For the text-containing cell, return its midpoint in [X, Y] coordinate format. 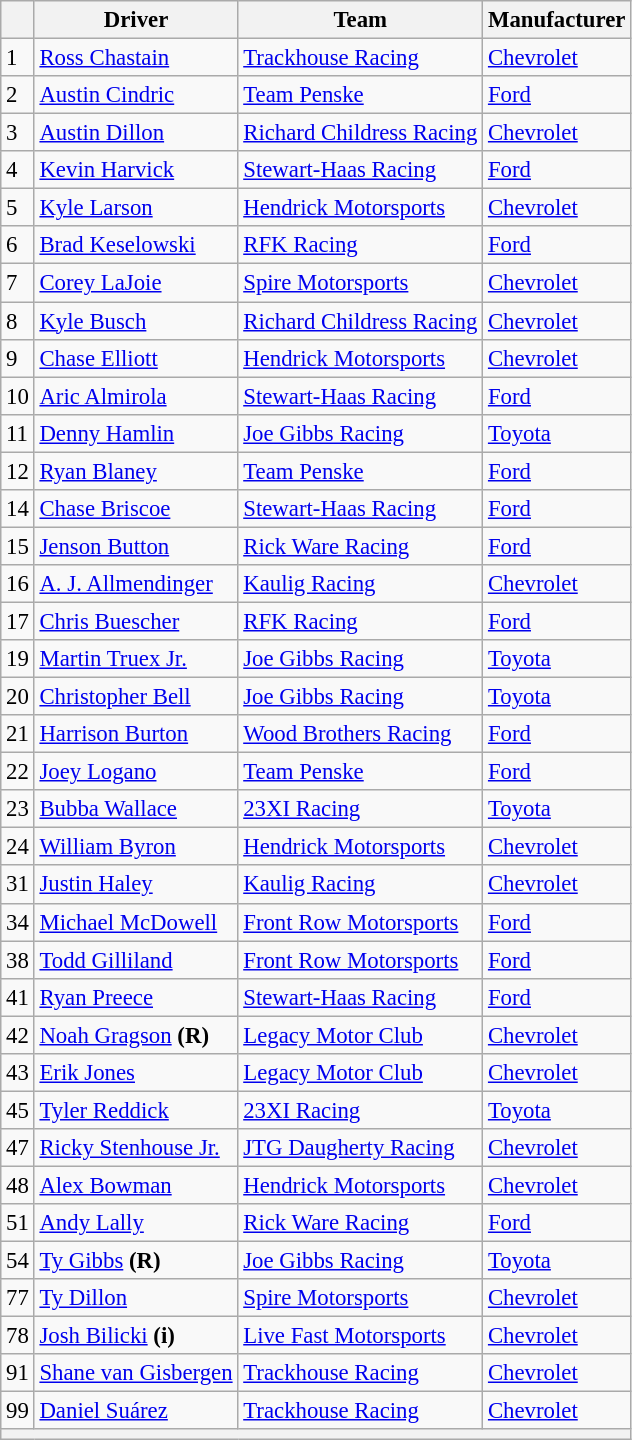
Alex Bowman [136, 1185]
7 [18, 283]
1 [18, 58]
47 [18, 1148]
Brad Keselowski [136, 245]
William Byron [136, 847]
Daniel Suárez [136, 1411]
9 [18, 358]
16 [18, 584]
19 [18, 659]
42 [18, 1035]
21 [18, 734]
Michael McDowell [136, 922]
41 [18, 997]
10 [18, 396]
Ty Gibbs (R) [136, 1261]
Erik Jones [136, 1073]
Andy Lally [136, 1223]
Martin Truex Jr. [136, 659]
3 [18, 133]
5 [18, 208]
Kyle Busch [136, 321]
48 [18, 1185]
23 [18, 809]
Ryan Preece [136, 997]
Ross Chastain [136, 58]
38 [18, 960]
Ricky Stenhouse Jr. [136, 1148]
12 [18, 471]
Ty Dillon [136, 1298]
Live Fast Motorsports [360, 1336]
A. J. Allmendinger [136, 584]
15 [18, 546]
Justin Haley [136, 885]
Christopher Bell [136, 697]
54 [18, 1261]
24 [18, 847]
Wood Brothers Racing [360, 734]
Team [360, 20]
Chase Briscoe [136, 509]
Joey Logano [136, 772]
11 [18, 433]
Denny Hamlin [136, 433]
Todd Gilliland [136, 960]
Ryan Blaney [136, 471]
78 [18, 1336]
91 [18, 1373]
99 [18, 1411]
Harrison Burton [136, 734]
34 [18, 922]
45 [18, 1110]
4 [18, 170]
JTG Daugherty Racing [360, 1148]
Kyle Larson [136, 208]
Chase Elliott [136, 358]
Manufacturer [557, 20]
2 [18, 95]
Josh Bilicki (i) [136, 1336]
6 [18, 245]
22 [18, 772]
Austin Dillon [136, 133]
Austin Cindric [136, 95]
43 [18, 1073]
Chris Buescher [136, 621]
51 [18, 1223]
Noah Gragson (R) [136, 1035]
8 [18, 321]
Bubba Wallace [136, 809]
Tyler Reddick [136, 1110]
Aric Almirola [136, 396]
17 [18, 621]
Jenson Button [136, 546]
Driver [136, 20]
20 [18, 697]
31 [18, 885]
Corey LaJoie [136, 283]
Shane van Gisbergen [136, 1373]
14 [18, 509]
77 [18, 1298]
Kevin Harvick [136, 170]
